Locate the cell with the specified text and output its (x, y) center coordinate. 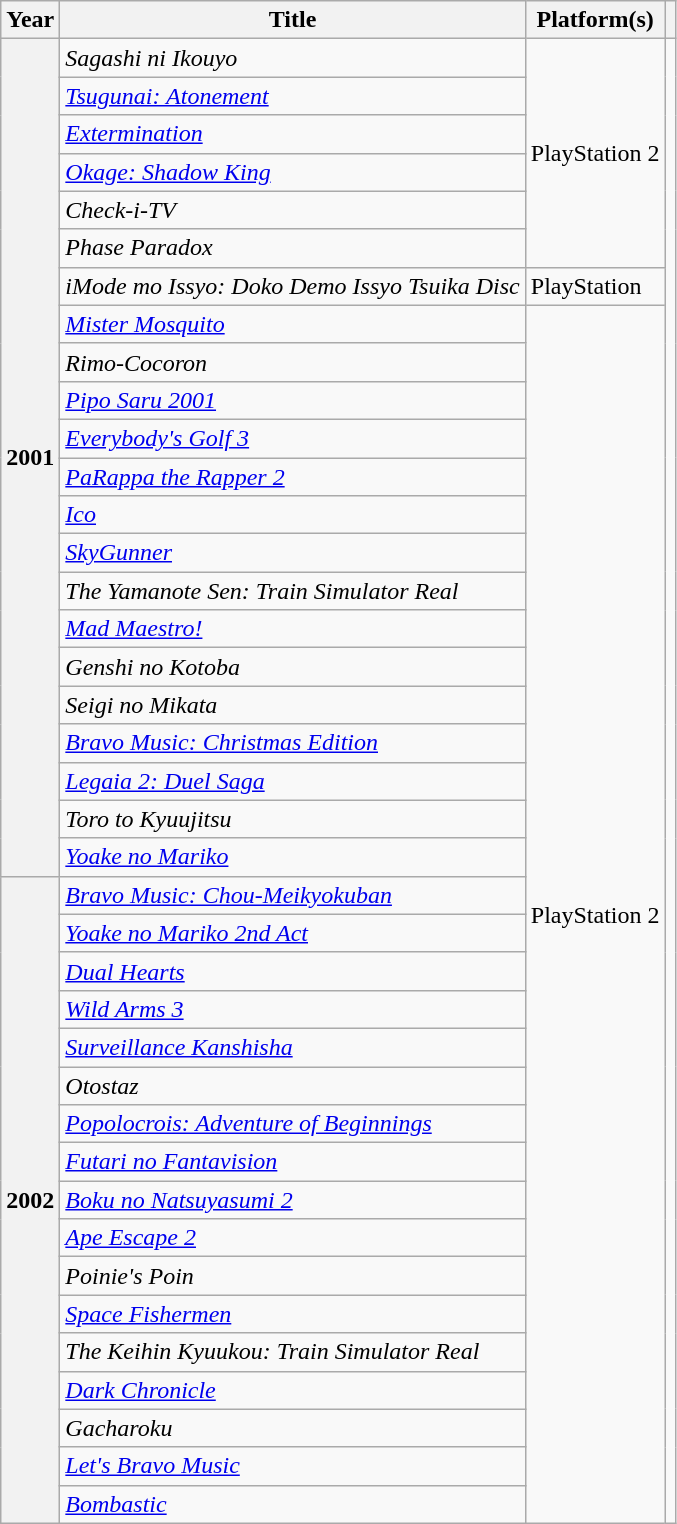
PaRappa the Rapper 2 (292, 477)
iMode mo Issyo: Doko Demo Issyo Tsuika Disc (292, 286)
Bombastic (292, 1504)
Boku no Natsuyasumi 2 (292, 1200)
Bravo Music: Christmas Edition (292, 743)
Tsugunai: Atonement (292, 96)
Year (30, 20)
Dark Chronicle (292, 1390)
Let's Bravo Music (292, 1466)
Wild Arms 3 (292, 1009)
Check-i-TV (292, 210)
Gacharoku (292, 1428)
Futari no Fantavision (292, 1162)
Sagashi ni Ikouyo (292, 58)
Genshi no Kotoba (292, 667)
Yoake no Mariko (292, 857)
Legaia 2: Duel Saga (292, 781)
Bravo Music: Chou-Meikyokuban (292, 895)
Otostaz (292, 1085)
The Keihin Kyuukou: Train Simulator Real (292, 1352)
Seigi no Mikata (292, 705)
Surveillance Kanshisha (292, 1047)
Yoake no Mariko 2nd Act (292, 933)
Pipo Saru 2001 (292, 400)
Everybody's Golf 3 (292, 438)
Toro to Kyuujitsu (292, 819)
Phase Paradox (292, 248)
2001 (30, 458)
Platform(s) (595, 20)
Okage: Shadow King (292, 172)
Ico (292, 515)
Extermination (292, 134)
2002 (30, 1200)
The Yamanote Sen: Train Simulator Real (292, 591)
Rimo-Cocoron (292, 362)
Mad Maestro! (292, 629)
Popolocrois: Adventure of Beginnings (292, 1124)
SkyGunner (292, 553)
Title (292, 20)
Space Fishermen (292, 1314)
Ape Escape 2 (292, 1238)
Poinie's Poin (292, 1276)
Mister Mosquito (292, 324)
Dual Hearts (292, 971)
PlayStation (595, 286)
